Locate the cell with the specified text and output its (x, y) center coordinate. 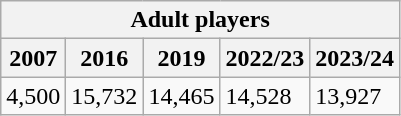
13,927 (355, 96)
2022/23 (265, 58)
2019 (182, 58)
2023/24 (355, 58)
14,465 (182, 96)
2016 (104, 58)
2007 (34, 58)
14,528 (265, 96)
15,732 (104, 96)
4,500 (34, 96)
Adult players (200, 20)
